For the text-containing cell, return its midpoint in (x, y) coordinate format. 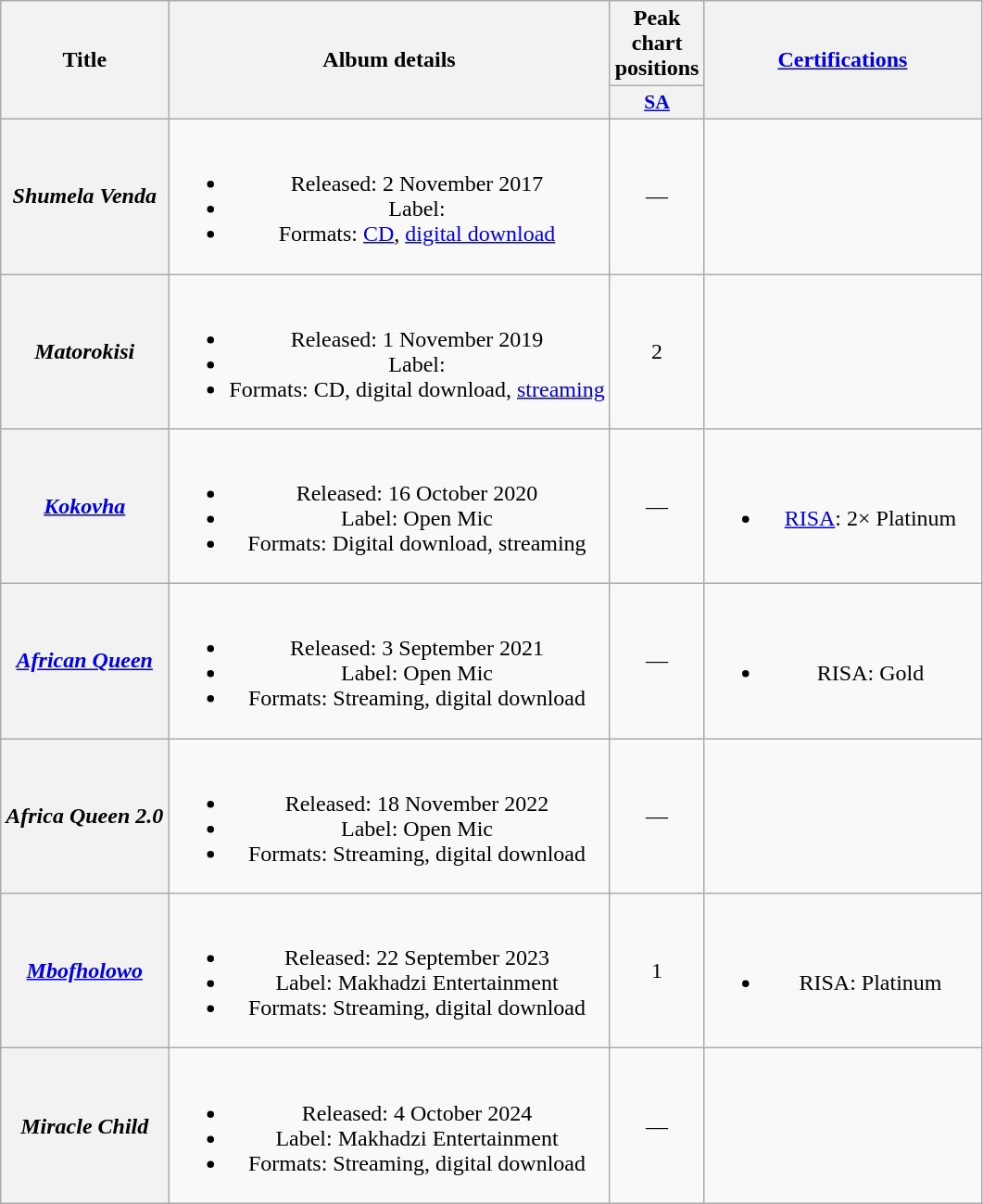
Album details (389, 60)
Certifications (843, 60)
SA (657, 103)
Released: 18 November 2022Label: Open MicFormats: Streaming, digital download (389, 816)
Released: 22 September 2023Label: Makhadzi EntertainmentFormats: Streaming, digital download (389, 971)
Shumela Venda (85, 196)
RISA: Platinum (843, 971)
Matorokisi (85, 352)
Released: 3 September 2021Label: Open MicFormats: Streaming, digital download (389, 662)
Miracle Child (85, 1125)
Africa Queen 2.0 (85, 816)
Kokovha (85, 506)
Title (85, 60)
African Queen (85, 662)
2 (657, 352)
Released: 16 October 2020Label: Open MicFormats: Digital download, streaming (389, 506)
1 (657, 971)
Released: 1 November 2019Label:Formats: CD, digital download, streaming (389, 352)
RISA: 2× Platinum (843, 506)
RISA: Gold (843, 662)
Mbofholowo (85, 971)
Released: 2 November 2017Label:Formats: CD, digital download (389, 196)
Peak chart positions (657, 44)
Released: 4 October 2024Label: Makhadzi EntertainmentFormats: Streaming, digital download (389, 1125)
